Return [X, Y] of the center of cell containing provided text 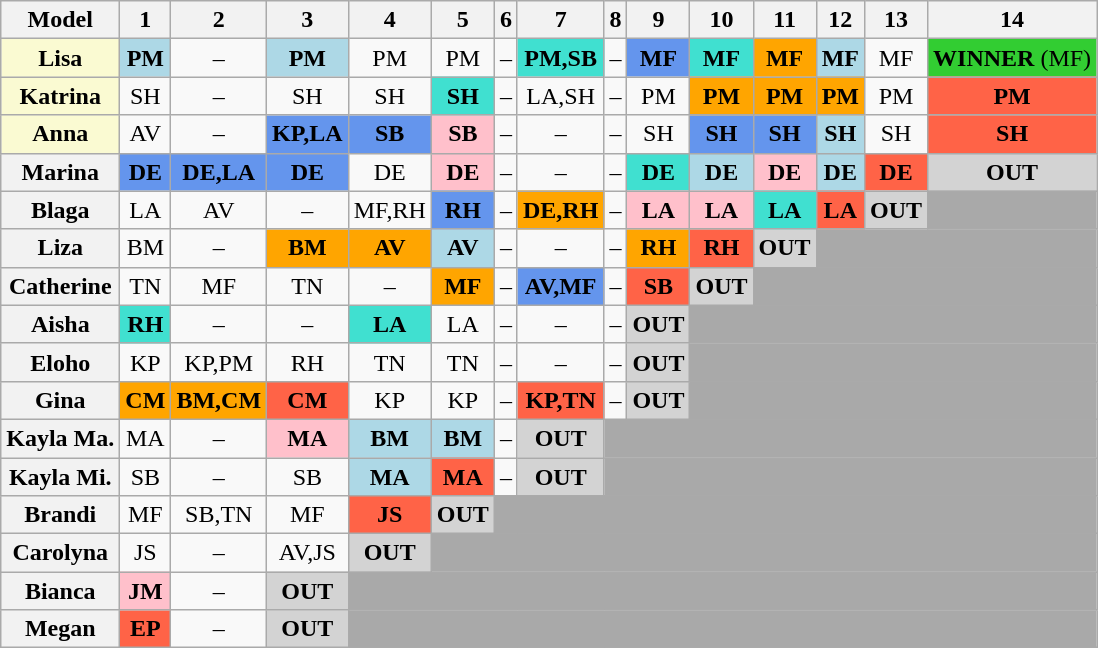
Marina [60, 172]
MF,RH [390, 210]
KP,PM [219, 362]
10 [722, 20]
1 [146, 20]
Gina [60, 400]
Kayla Mi. [60, 477]
Brandi [60, 515]
Lisa [60, 58]
LA,SH [560, 96]
12 [840, 20]
13 [896, 20]
DE,RH [560, 210]
8 [616, 20]
Carolyna [60, 553]
Kayla Ma. [60, 438]
SB,TN [219, 515]
3 [308, 20]
KP,LA [308, 134]
WINNER (MF) [1012, 58]
Katrina [60, 96]
5 [462, 20]
Liza [60, 248]
Eloho [60, 362]
4 [390, 20]
9 [658, 20]
KP,TN [560, 400]
AV,MF [560, 286]
Megan [60, 629]
7 [560, 20]
Catherine [60, 286]
JM [146, 591]
6 [506, 20]
11 [784, 20]
EP [146, 629]
AV,JS [308, 553]
Anna [60, 134]
2 [219, 20]
Blaga [60, 210]
PM,SB [560, 58]
BM,CM [219, 400]
DE,LA [219, 172]
Bianca [60, 591]
14 [1012, 20]
Aisha [60, 324]
Model [60, 20]
